Pinpoint the cell where the given text exists, returning its [x, y] midpoint coordinate. 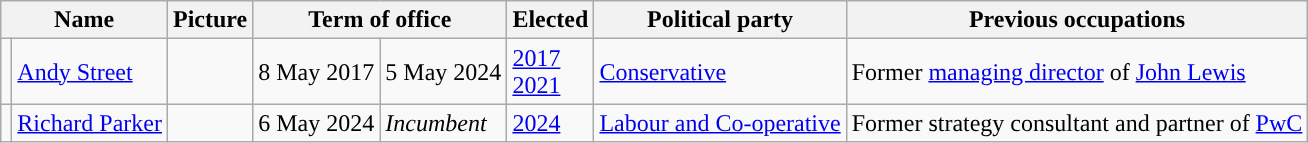
6 May 2024 [316, 123]
5 May 2024 [444, 72]
20172021 [550, 72]
Conservative [720, 72]
Andy Street [90, 72]
Former managing director of John Lewis [1077, 72]
Elected [550, 20]
Richard Parker [90, 123]
Political party [720, 20]
2024 [550, 123]
Labour and Co-operative [720, 123]
Picture [210, 20]
8 May 2017 [316, 72]
Previous occupations [1077, 20]
Incumbent [444, 123]
Former strategy consultant and partner of PwC [1077, 123]
Name [84, 20]
Term of office [380, 20]
